Detect which cell encompasses the target text, then output its (x, y) center coordinate. 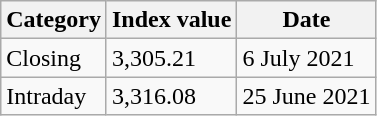
Closing (54, 58)
3,305.21 (171, 58)
Intraday (54, 96)
Category (54, 20)
25 June 2021 (306, 96)
3,316.08 (171, 96)
Index value (171, 20)
Date (306, 20)
6 July 2021 (306, 58)
